Output the [x, y] coordinate of the center of the cell containing the given text.  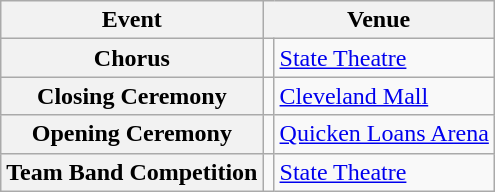
Venue [378, 20]
Opening Ceremony [132, 134]
Team Band Competition [132, 172]
Closing Ceremony [132, 96]
Quicken Loans Arena [384, 134]
Chorus [132, 58]
Cleveland Mall [384, 96]
Event [132, 20]
